From the cell containing the given text, extract its center point as (X, Y) coordinate. 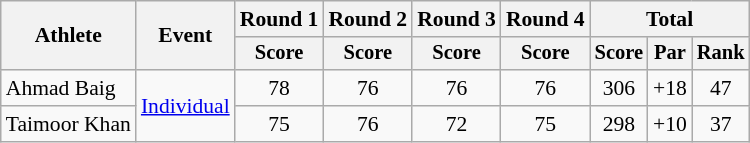
Athlete (68, 36)
Individual (186, 106)
Taimoor Khan (68, 124)
Total (670, 19)
Round 1 (280, 19)
Round 4 (546, 19)
78 (280, 88)
Par (670, 54)
+10 (670, 124)
Event (186, 36)
72 (456, 124)
Rank (721, 54)
Round 2 (368, 19)
47 (721, 88)
306 (619, 88)
Round 3 (456, 19)
37 (721, 124)
298 (619, 124)
+18 (670, 88)
Ahmad Baig (68, 88)
